Find where the given text appears and provide that cell's center as (X, Y) coordinate. 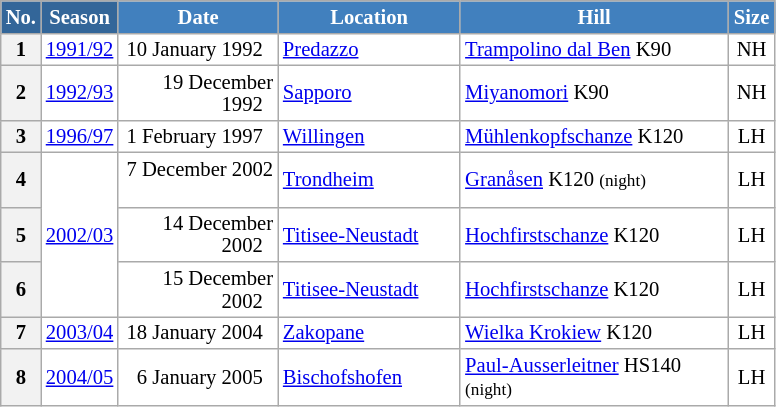
1992/93 (80, 92)
2003/04 (80, 332)
Mühlenkopfschanze K120 (594, 136)
1991/92 (80, 49)
2002/03 (80, 234)
Willingen (369, 136)
Hill (594, 16)
2 (21, 92)
2004/05 (80, 376)
Granåsen K120 (night) (594, 180)
6 January 2005 (198, 376)
10 January 1992 (198, 49)
5 (21, 234)
Miyanomori K90 (594, 92)
3 (21, 136)
1996/97 (80, 136)
Season (80, 16)
Location (369, 16)
No. (21, 16)
1 February 1997 (198, 136)
Trondheim (369, 180)
15 December 2002 (198, 290)
1 (21, 49)
Bischofshofen (369, 376)
7 (21, 332)
19 December 1992 (198, 92)
Wielka Krokiew K120 (594, 332)
Zakopane (369, 332)
Sapporo (369, 92)
7 December 2002 (198, 180)
Paul-Ausserleitner HS140 (night) (594, 376)
18 January 2004 (198, 332)
Date (198, 16)
6 (21, 290)
14 December 2002 (198, 234)
Predazzo (369, 49)
8 (21, 376)
4 (21, 180)
Trampolino dal Ben K90 (594, 49)
Size (752, 16)
